From the cell containing the given text, extract its center point as [X, Y] coordinate. 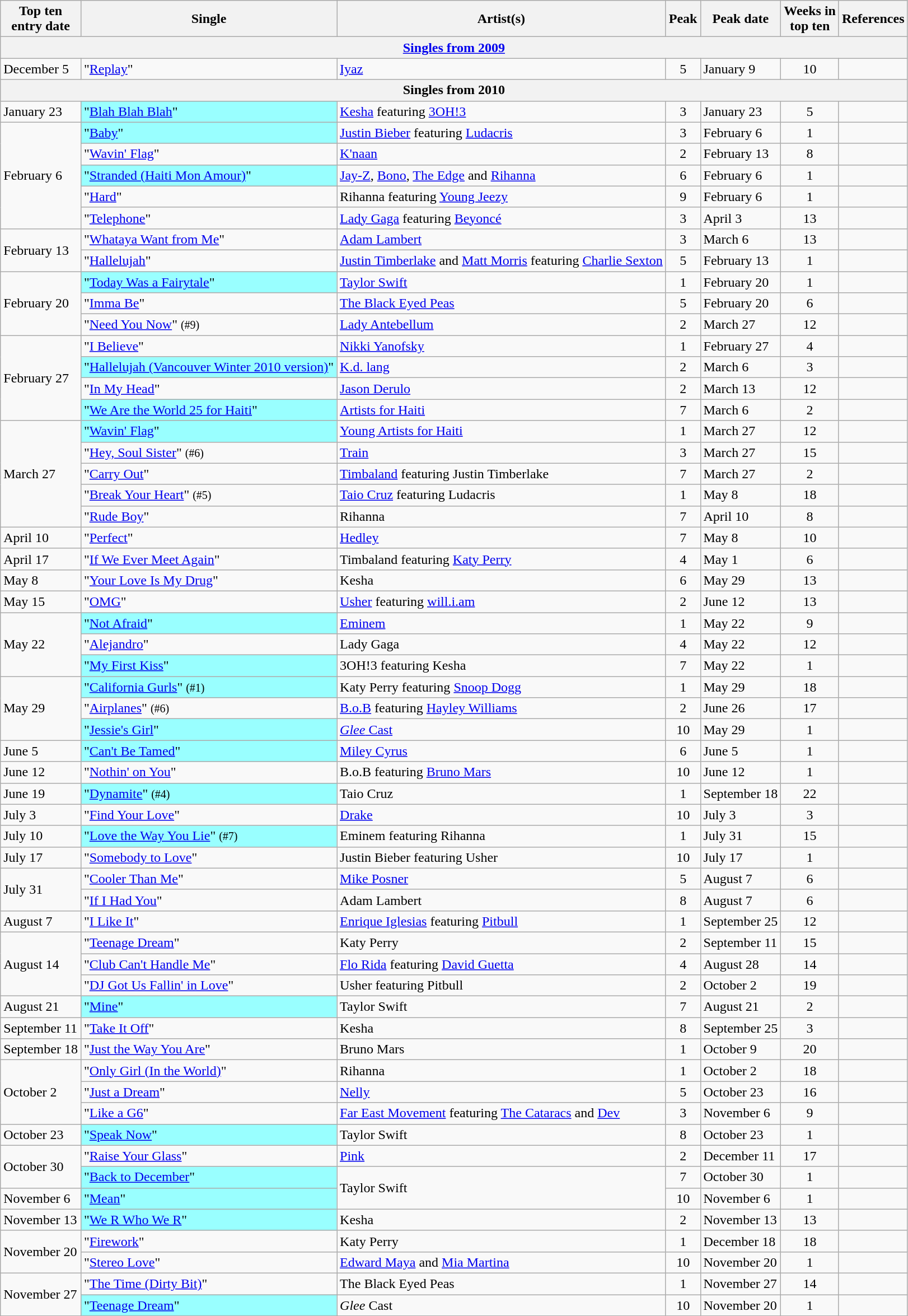
"We Are the World 25 for Haiti" [208, 410]
Eminem [502, 623]
References [873, 19]
Young Artists for Haiti [502, 431]
"Replay" [208, 69]
"My First Kiss" [208, 666]
Lady Antebellum [502, 325]
19 [810, 986]
"Stereo Love" [208, 1262]
"I Believe" [208, 346]
July 10 [41, 836]
"Can't Be Tamed" [208, 751]
"Mean" [208, 1198]
"Hallelujah" [208, 260]
"Break Your Heart" (#5) [208, 495]
January 9 [741, 69]
"Somebody to Love" [208, 857]
Single [208, 19]
"Mine" [208, 1007]
"OMG" [208, 601]
K'naan [502, 154]
Usher featuring will.i.am [502, 601]
Nikki Yanofsky [502, 346]
December 11 [741, 1156]
Rihanna featuring Young Jeezy [502, 197]
Usher featuring Pitbull [502, 986]
"I Like It" [208, 921]
"Jessie's Girl" [208, 730]
Justin Bieber featuring Ludacris [502, 133]
"Only Girl (In the World)" [208, 1071]
Timbaland featuring Justin Timberlake [502, 474]
"Rude Boy" [208, 516]
Iyaz [502, 69]
April 17 [41, 559]
Artists for Haiti [502, 410]
B.o.B featuring Bruno Mars [502, 772]
Flo Rida featuring David Guetta [502, 964]
Nelly [502, 1092]
"Need You Now" (#9) [208, 325]
Peak date [741, 19]
"Alejandro" [208, 645]
Singles from 2009 [454, 48]
May 1 [741, 559]
"Whataya Want from Me" [208, 239]
"Raise Your Glass" [208, 1156]
December 18 [741, 1241]
October 9 [741, 1049]
Weeks intop ten [810, 19]
"Take It Off" [208, 1028]
"Nothin' on You" [208, 772]
Enrique Iglesias featuring Pitbull [502, 921]
"Not Afraid" [208, 623]
August 28 [741, 964]
May 15 [41, 601]
"Dynamite" (#4) [208, 794]
Lady Gaga [502, 645]
"Airplanes" (#6) [208, 708]
Top tenentry date [41, 19]
Taio Cruz featuring Ludacris [502, 495]
Pink [502, 1156]
Peak [683, 19]
"Like a G6" [208, 1113]
"Love the Way You Lie" (#7) [208, 836]
"Imma Be" [208, 304]
Jay-Z, Bono, The Edge and Rihanna [502, 175]
Mike Posner [502, 879]
"Your Love Is My Drug" [208, 580]
"Hard" [208, 197]
Justin Bieber featuring Usher [502, 857]
Artist(s) [502, 19]
"California Gurls" (#1) [208, 687]
Train [502, 452]
"Perfect" [208, 538]
Jason Derulo [502, 389]
22 [810, 794]
"If I Had You" [208, 900]
3OH!3 featuring Kesha [502, 666]
April 3 [741, 218]
"If We Ever Meet Again" [208, 559]
"Carry Out" [208, 474]
Singles from 2010 [454, 90]
Lady Gaga featuring Beyoncé [502, 218]
Eminem featuring Rihanna [502, 836]
"We R Who We R" [208, 1220]
"Hey, Soul Sister" (#6) [208, 452]
"Firework" [208, 1241]
June 26 [741, 708]
March 13 [741, 389]
August 14 [41, 964]
"Telephone" [208, 218]
Taio Cruz [502, 794]
June 19 [41, 794]
"DJ Got Us Fallin' in Love" [208, 986]
K.d. lang [502, 367]
Edward Maya and Mia Martina [502, 1262]
"Speak Now" [208, 1135]
20 [810, 1049]
"Blah Blah Blah" [208, 111]
"In My Head" [208, 389]
"Club Can't Handle Me" [208, 964]
"Just the Way You Are" [208, 1049]
Hedley [502, 538]
Justin Timberlake and Matt Morris featuring Charlie Sexton [502, 260]
Drake [502, 815]
"Back to December" [208, 1177]
"Today Was a Fairytale" [208, 282]
B.o.B featuring Hayley Williams [502, 708]
Katy Perry featuring Snoop Dogg [502, 687]
"Cooler Than Me" [208, 879]
December 5 [41, 69]
"Find Your Love" [208, 815]
Far East Movement featuring The Cataracs and Dev [502, 1113]
"The Time (Dirty Bit)" [208, 1284]
Kesha featuring 3OH!3 [502, 111]
"Stranded (Haiti Mon Amour)" [208, 175]
"Baby" [208, 133]
Miley Cyrus [502, 751]
"Hallelujah (Vancouver Winter 2010 version)" [208, 367]
Bruno Mars [502, 1049]
"Just a Dream" [208, 1092]
Timbaland featuring Katy Perry [502, 559]
16 [810, 1092]
